Extract the [x, y] coordinate from the center of the cell holding the provided text.  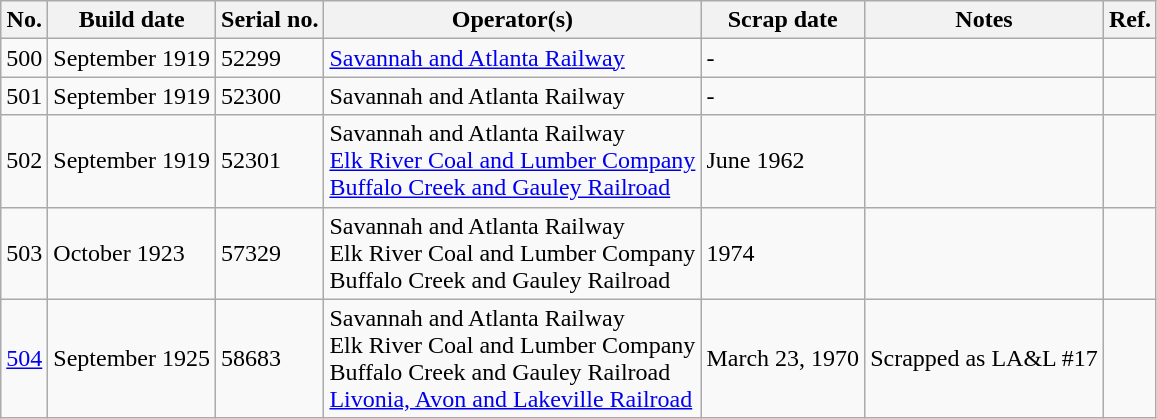
Savannah and Atlanta RailwayElk River Coal and Lumber CompanyBuffalo Creek and Gauley RailroadLivonia, Avon and Lakeville Railroad [512, 358]
58683 [270, 358]
502 [24, 161]
52299 [270, 58]
Operator(s) [512, 20]
57329 [270, 253]
500 [24, 58]
1974 [783, 253]
Scrap date [783, 20]
No. [24, 20]
Ref. [1130, 20]
52300 [270, 96]
501 [24, 96]
June 1962 [783, 161]
Scrapped as LA&L #17 [984, 358]
504 [24, 358]
March 23, 1970 [783, 358]
52301 [270, 161]
Serial no. [270, 20]
October 1923 [132, 253]
Build date [132, 20]
503 [24, 253]
Notes [984, 20]
September 1925 [132, 358]
